Provide the [x, y] coordinate of the cell's center where the given text is located.  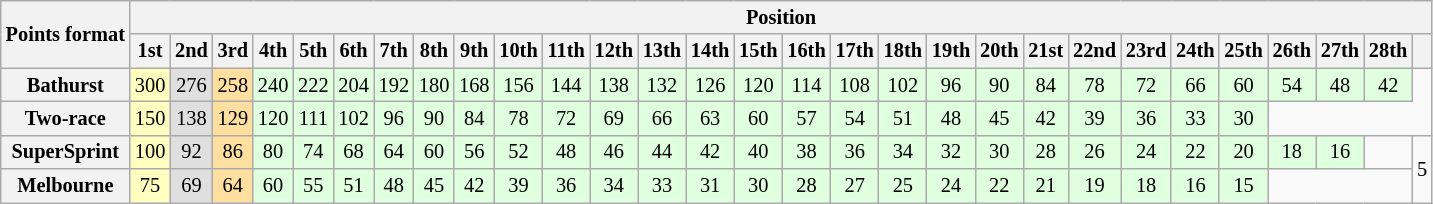
75 [150, 186]
15th [758, 51]
129 [233, 118]
28th [1388, 51]
63 [710, 118]
20 [1243, 152]
46 [614, 152]
74 [313, 152]
26th [1292, 51]
20th [999, 51]
19 [1094, 186]
27th [1340, 51]
144 [566, 85]
108 [855, 85]
24th [1195, 51]
192 [394, 85]
4th [273, 51]
27 [855, 186]
16th [806, 51]
13th [662, 51]
114 [806, 85]
Bathurst [66, 85]
276 [192, 85]
Points format [66, 34]
56 [474, 152]
Melbourne [66, 186]
86 [233, 152]
18th [903, 51]
15 [1243, 186]
300 [150, 85]
68 [353, 152]
204 [353, 85]
19th [951, 51]
52 [518, 152]
25 [903, 186]
7th [394, 51]
10th [518, 51]
132 [662, 85]
26 [1094, 152]
40 [758, 152]
111 [313, 118]
38 [806, 152]
23rd [1146, 51]
5th [313, 51]
240 [273, 85]
21 [1046, 186]
44 [662, 152]
25th [1243, 51]
17th [855, 51]
222 [313, 85]
3rd [233, 51]
14th [710, 51]
57 [806, 118]
100 [150, 152]
258 [233, 85]
Position [781, 17]
168 [474, 85]
5 [1422, 168]
12th [614, 51]
92 [192, 152]
Two-race [66, 118]
22nd [1094, 51]
21st [1046, 51]
32 [951, 152]
156 [518, 85]
55 [313, 186]
SuperSprint [66, 152]
6th [353, 51]
150 [150, 118]
80 [273, 152]
2nd [192, 51]
31 [710, 186]
180 [434, 85]
9th [474, 51]
11th [566, 51]
8th [434, 51]
126 [710, 85]
1st [150, 51]
